From the cell containing the given text, extract its center point as (X, Y) coordinate. 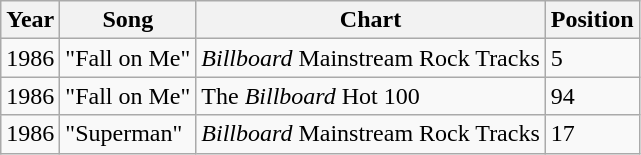
Song (128, 20)
Chart (371, 20)
"Superman" (128, 134)
Year (30, 20)
5 (592, 58)
The Billboard Hot 100 (371, 96)
Position (592, 20)
94 (592, 96)
17 (592, 134)
